Scan for the cell matching the given text and deliver its (X, Y) coordinate at center. 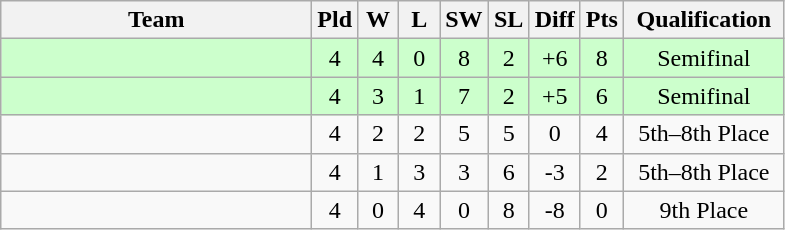
7 (464, 96)
Pld (335, 20)
Qualification (704, 20)
+5 (554, 96)
SL (508, 20)
SW (464, 20)
W (378, 20)
Team (156, 20)
L (420, 20)
Diff (554, 20)
Pts (602, 20)
9th Place (704, 210)
-8 (554, 210)
+6 (554, 58)
-3 (554, 172)
